Determine the (x, y) coordinate at the center of the cell enclosing the given text.  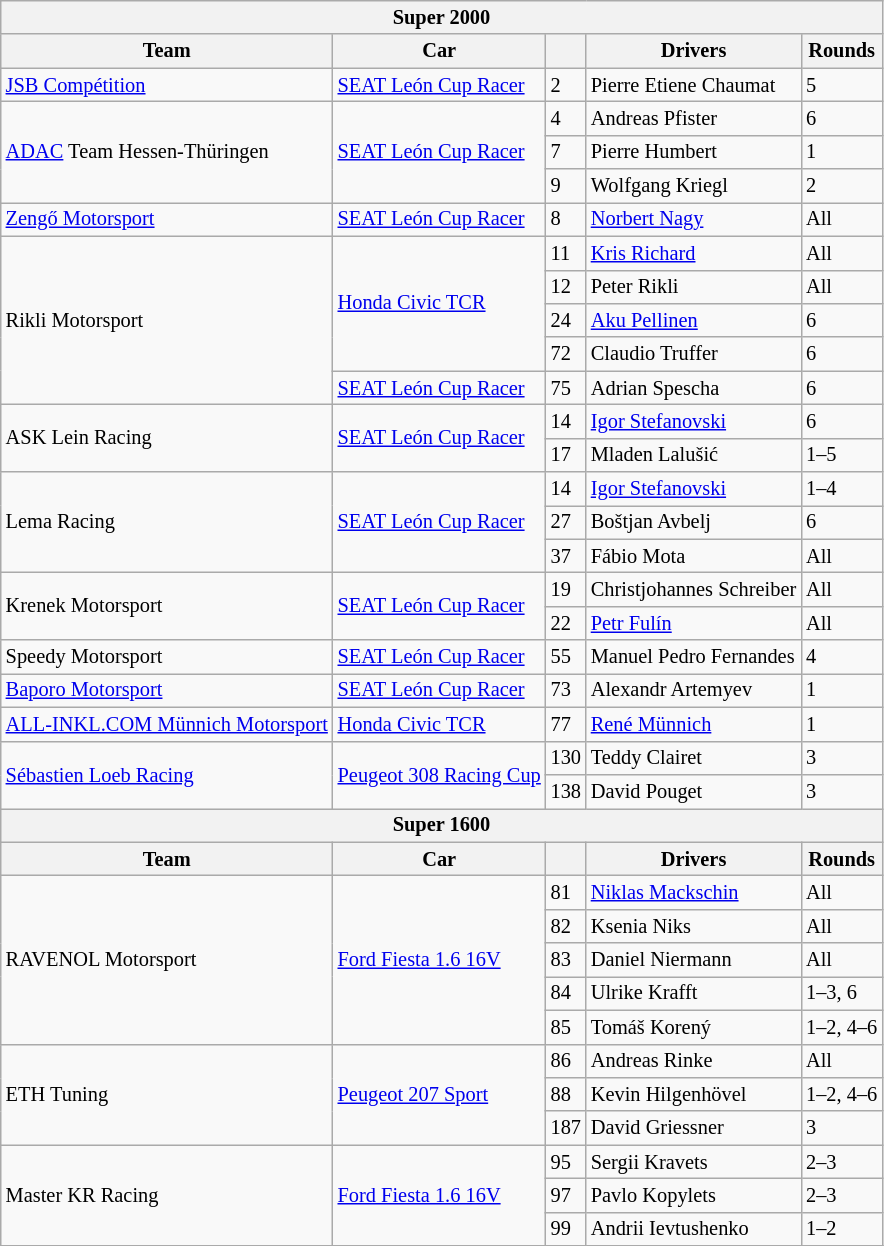
David Griessner (694, 1128)
99 (566, 1229)
Mladen Lalušić (694, 455)
19 (566, 589)
187 (566, 1128)
24 (566, 320)
83 (566, 960)
ALL-INKL.COM Münnich Motorsport (167, 724)
Adrian Spescha (694, 388)
81 (566, 892)
Zengő Motorsport (167, 219)
Andreas Pfister (694, 118)
Boštjan Avbelj (694, 522)
Master KR Racing (167, 1196)
1–4 (842, 489)
73 (566, 690)
Kris Richard (694, 253)
Sergii Kravets (694, 1162)
Super 1600 (442, 825)
Teddy Clairet (694, 758)
Baporo Motorsport (167, 690)
JSB Compétition (167, 85)
Wolfgang Kriegl (694, 186)
Pierre Etiene Chaumat (694, 85)
Super 2000 (442, 17)
Andreas Rinke (694, 1061)
7 (566, 152)
75 (566, 388)
Manuel Pedro Fernandes (694, 657)
95 (566, 1162)
Niklas Mackschin (694, 892)
ADAC Team Hessen-Thüringen (167, 152)
RAVENOL Motorsport (167, 959)
Aku Pellinen (694, 320)
1–5 (842, 455)
Peugeot 207 Sport (440, 1094)
138 (566, 791)
1–2 (842, 1229)
9 (566, 186)
22 (566, 623)
12 (566, 287)
86 (566, 1061)
Andrii Ievtushenko (694, 1229)
Fábio Mota (694, 556)
77 (566, 724)
Peugeot 308 Racing Cup (440, 774)
72 (566, 354)
Norbert Nagy (694, 219)
Pavlo Kopylets (694, 1195)
Speedy Motorsport (167, 657)
Rikli Motorsport (167, 320)
Pierre Humbert (694, 152)
Alexandr Artemyev (694, 690)
Lema Racing (167, 522)
8 (566, 219)
Daniel Niermann (694, 960)
Kevin Hilgenhövel (694, 1094)
Krenek Motorsport (167, 606)
René Münnich (694, 724)
Ksenia Niks (694, 926)
Ulrike Krafft (694, 993)
Peter Rikli (694, 287)
97 (566, 1195)
11 (566, 253)
27 (566, 522)
Petr Fulín (694, 623)
ETH Tuning (167, 1094)
84 (566, 993)
82 (566, 926)
Claudio Truffer (694, 354)
Tomáš Korený (694, 1027)
David Pouget (694, 791)
55 (566, 657)
17 (566, 455)
85 (566, 1027)
ASK Lein Racing (167, 438)
130 (566, 758)
Christjohannes Schreiber (694, 589)
Sébastien Loeb Racing (167, 774)
37 (566, 556)
1–3, 6 (842, 993)
88 (566, 1094)
5 (842, 85)
